From the cell containing the given text, extract its center point as (x, y) coordinate. 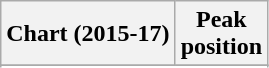
Peakposition (221, 34)
Chart (2015-17) (88, 34)
